Determine the (X, Y) coordinate at the center of the cell enclosing the given text.  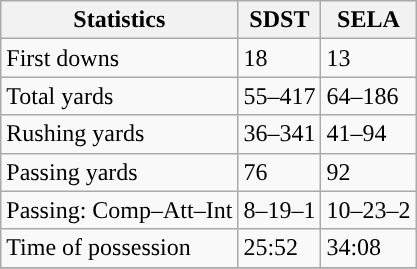
First downs (120, 58)
41–94 (368, 134)
34:08 (368, 248)
SDST (280, 20)
55–417 (280, 96)
Time of possession (120, 248)
10–23–2 (368, 210)
13 (368, 58)
92 (368, 172)
Total yards (120, 96)
25:52 (280, 248)
Passing: Comp–Att–Int (120, 210)
Statistics (120, 20)
Rushing yards (120, 134)
8–19–1 (280, 210)
76 (280, 172)
36–341 (280, 134)
Passing yards (120, 172)
SELA (368, 20)
64–186 (368, 96)
18 (280, 58)
